Identify which cell holds the provided text, then report its [x, y] central coordinate. 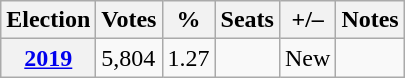
Election [48, 20]
New [307, 58]
Votes [129, 20]
% [188, 20]
+/– [307, 20]
Notes [370, 20]
Seats [247, 20]
5,804 [129, 58]
2019 [48, 58]
1.27 [188, 58]
